Scan for the cell matching the given text and deliver its [X, Y] coordinate at center. 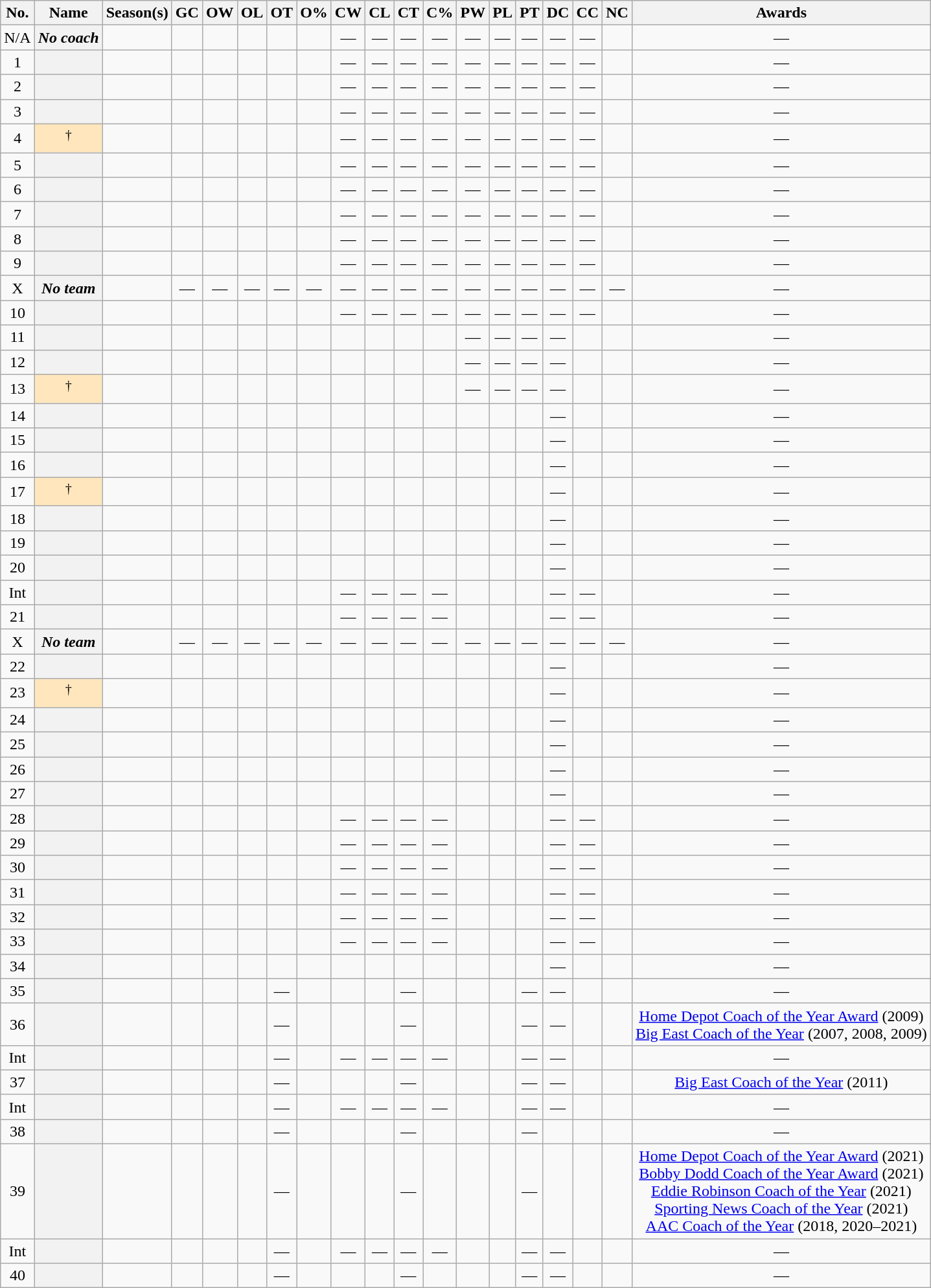
CL [380, 13]
PT [529, 13]
19 [17, 543]
OL [252, 13]
28 [17, 819]
20 [17, 568]
35 [17, 991]
OW [220, 13]
O% [314, 13]
27 [17, 794]
Big East Coach of the Year (2011) [781, 1082]
3 [17, 111]
34 [17, 966]
23 [17, 693]
Name [69, 13]
Awards [781, 13]
1 [17, 62]
11 [17, 337]
26 [17, 769]
CW [348, 13]
PL [503, 13]
9 [17, 264]
38 [17, 1131]
13 [17, 389]
22 [17, 666]
6 [17, 190]
PW [473, 13]
C% [440, 13]
31 [17, 892]
CT [408, 13]
37 [17, 1082]
33 [17, 942]
No. [17, 13]
32 [17, 917]
GC [187, 13]
39 [17, 1192]
N/A [17, 38]
NC [617, 13]
16 [17, 465]
7 [17, 214]
14 [17, 416]
DC [558, 13]
8 [17, 239]
CC [588, 13]
15 [17, 440]
30 [17, 868]
2 [17, 87]
18 [17, 518]
OT [282, 13]
21 [17, 617]
5 [17, 165]
40 [17, 1276]
36 [17, 1024]
29 [17, 843]
No coach [69, 38]
17 [17, 492]
25 [17, 745]
Season(s) [137, 13]
Home Depot Coach of the Year Award (2009)Big East Coach of the Year (2007, 2008, 2009) [781, 1024]
24 [17, 719]
12 [17, 362]
10 [17, 313]
4 [17, 139]
